Return (x, y) of the center of cell containing provided text 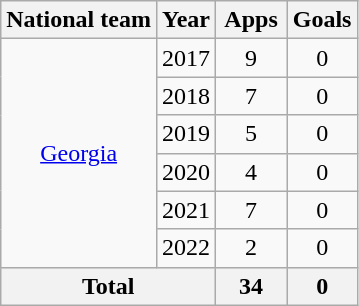
2 (252, 248)
National team (79, 20)
Apps (252, 20)
9 (252, 58)
2018 (186, 96)
4 (252, 172)
2022 (186, 248)
Year (186, 20)
Georgia (79, 153)
2020 (186, 172)
34 (252, 286)
2021 (186, 210)
Total (108, 286)
5 (252, 134)
2017 (186, 58)
Goals (322, 20)
2019 (186, 134)
